For the text-containing cell, return its midpoint in [x, y] coordinate format. 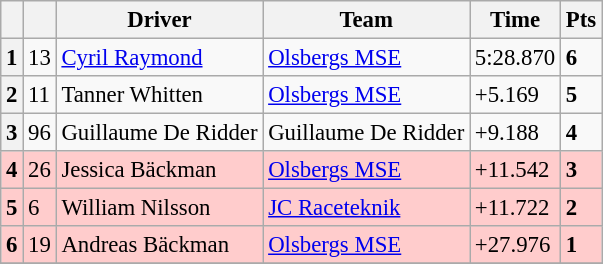
William Nilsson [160, 208]
Team [366, 20]
13 [40, 58]
19 [40, 245]
+5.169 [516, 95]
Pts [582, 20]
Tanner Whitten [160, 95]
+27.976 [516, 245]
Time [516, 20]
+11.542 [516, 170]
Cyril Raymond [160, 58]
5:28.870 [516, 58]
96 [40, 133]
JC Raceteknik [366, 208]
26 [40, 170]
+11.722 [516, 208]
Jessica Bäckman [160, 170]
+9.188 [516, 133]
Driver [160, 20]
11 [40, 95]
Andreas Bäckman [160, 245]
